From the cell containing the given text, extract its center point as [X, Y] coordinate. 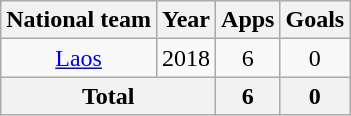
Laos [79, 58]
Apps [248, 20]
2018 [186, 58]
National team [79, 20]
Year [186, 20]
Goals [315, 20]
Total [108, 96]
